Find where the given text appears and provide that cell's center as [x, y] coordinate. 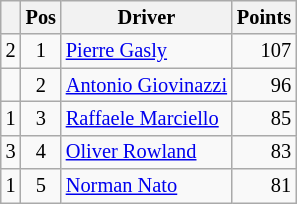
Oliver Rowland [146, 152]
85 [264, 118]
Raffaele Marciello [146, 118]
Points [264, 17]
Pierre Gasly [146, 51]
Driver [146, 17]
83 [264, 152]
107 [264, 51]
Norman Nato [146, 186]
96 [264, 85]
5 [41, 186]
4 [41, 152]
Antonio Giovinazzi [146, 85]
81 [264, 186]
Pos [41, 17]
